Determine the [x, y] coordinate at the center of the cell enclosing the given text.  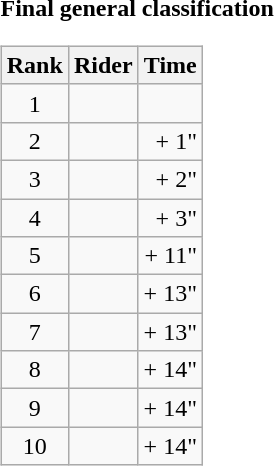
3 [34, 179]
6 [34, 294]
+ 3" [170, 217]
8 [34, 370]
2 [34, 141]
4 [34, 217]
Rank [34, 65]
1 [34, 103]
+ 2" [170, 179]
10 [34, 446]
7 [34, 332]
Time [170, 65]
5 [34, 256]
Rider [103, 65]
+ 11" [170, 256]
9 [34, 408]
+ 1" [170, 141]
